Extract the (X, Y) coordinate from the center of the cell holding the provided text.  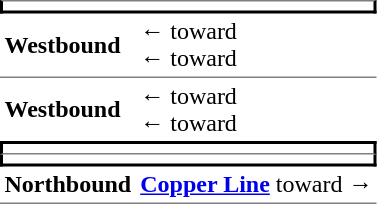
Copper Line toward → (256, 185)
Northbound (68, 185)
